Extract the (X, Y) coordinate from the center of the cell holding the provided text.  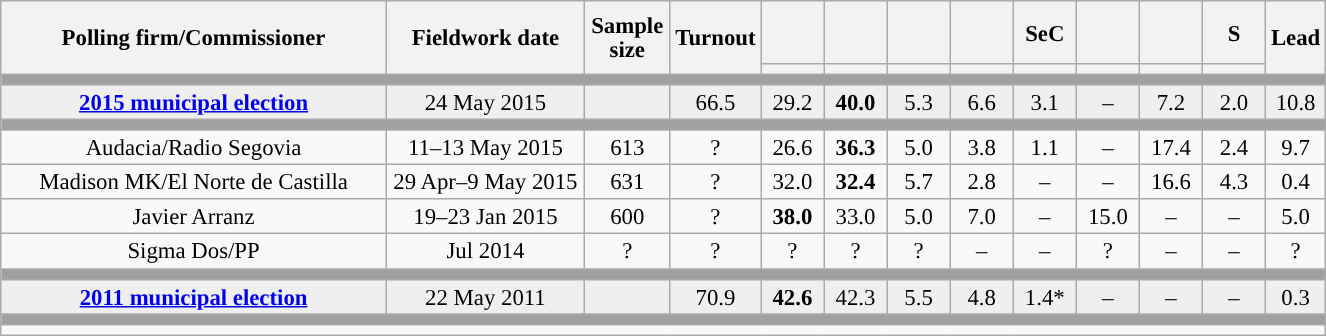
2.8 (982, 182)
613 (627, 148)
Turnout (716, 38)
42.3 (856, 296)
66.5 (716, 102)
29 Apr–9 May 2015 (485, 182)
2011 municipal election (194, 296)
SeC (1044, 32)
4.8 (982, 296)
Javier Arranz (194, 218)
1.4* (1044, 296)
5.3 (918, 102)
40.0 (856, 102)
32.0 (792, 182)
32.4 (856, 182)
Audacia/Radio Segovia (194, 148)
22 May 2011 (485, 296)
1.1 (1044, 148)
Polling firm/Commissioner (194, 38)
9.7 (1296, 148)
42.6 (792, 296)
2.4 (1234, 148)
16.6 (1170, 182)
38.0 (792, 218)
15.0 (1108, 218)
36.3 (856, 148)
7.2 (1170, 102)
70.9 (716, 296)
26.6 (792, 148)
631 (627, 182)
S (1234, 32)
0.3 (1296, 296)
6.6 (982, 102)
2015 municipal election (194, 102)
10.8 (1296, 102)
3.1 (1044, 102)
19–23 Jan 2015 (485, 218)
5.5 (918, 296)
Fieldwork date (485, 38)
Lead (1296, 38)
5.7 (918, 182)
600 (627, 218)
11–13 May 2015 (485, 148)
7.0 (982, 218)
Sample size (627, 38)
0.4 (1296, 182)
Jul 2014 (485, 252)
24 May 2015 (485, 102)
4.3 (1234, 182)
3.8 (982, 148)
Madison MK/El Norte de Castilla (194, 182)
29.2 (792, 102)
17.4 (1170, 148)
Sigma Dos/PP (194, 252)
33.0 (856, 218)
2.0 (1234, 102)
